Capture the cell that displays the provided text and extract its (X, Y) central coordinate. 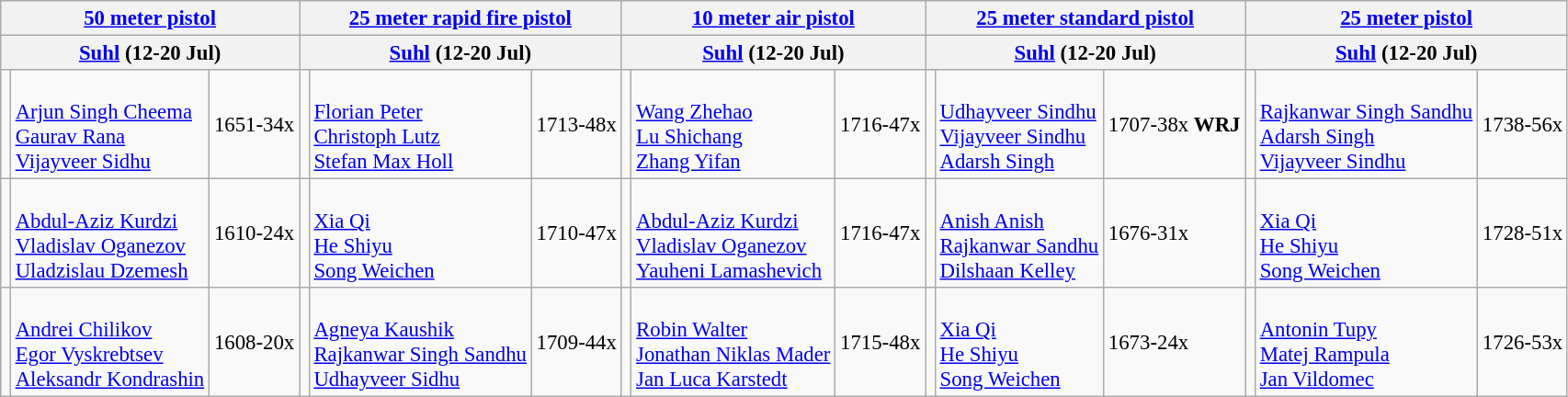
1728-51x (1523, 233)
Anish AnishRajkanwar SandhuDilshaan Kelley (1018, 233)
1715-48x (881, 342)
10 meter air pistol (773, 18)
Robin WalterJonathan Niklas MaderJan Luca Karstedt (733, 342)
Arjun Singh CheemaGaurav RanaVijayveer Sidhu (109, 125)
1710-47x (576, 233)
50 meter pistol (151, 18)
1608-20x (255, 342)
1610-24x (255, 233)
25 meter pistol (1406, 18)
25 meter standard pistol (1085, 18)
1707-38x WRJ (1175, 125)
25 meter rapid fire pistol (461, 18)
Antonin TupyMatej RampulaJan Vildomec (1366, 342)
Abdul-Aziz KurdziVladislav OganezovUladzislau Dzemesh (109, 233)
Florian PeterChristoph LutzStefan Max Holl (420, 125)
1651-34x (255, 125)
1673-24x (1175, 342)
Abdul-Aziz KurdziVladislav OganezovYauheni Lamashevich (733, 233)
Andrei ChilikovEgor VyskrebtsevAleksandr Kondrashin (109, 342)
Udhayveer SindhuVijayveer SindhuAdarsh Singh (1018, 125)
1713-48x (576, 125)
1726-53x (1523, 342)
1738-56x (1523, 125)
1676-31x (1175, 233)
Agneya KaushikRajkanwar Singh SandhuUdhayveer Sidhu (420, 342)
Wang ZhehaoLu ShichangZhang Yifan (733, 125)
Rajkanwar Singh SandhuAdarsh SinghVijayveer Sindhu (1366, 125)
1709-44x (576, 342)
